Locate the cell with the specified text and output its [x, y] center coordinate. 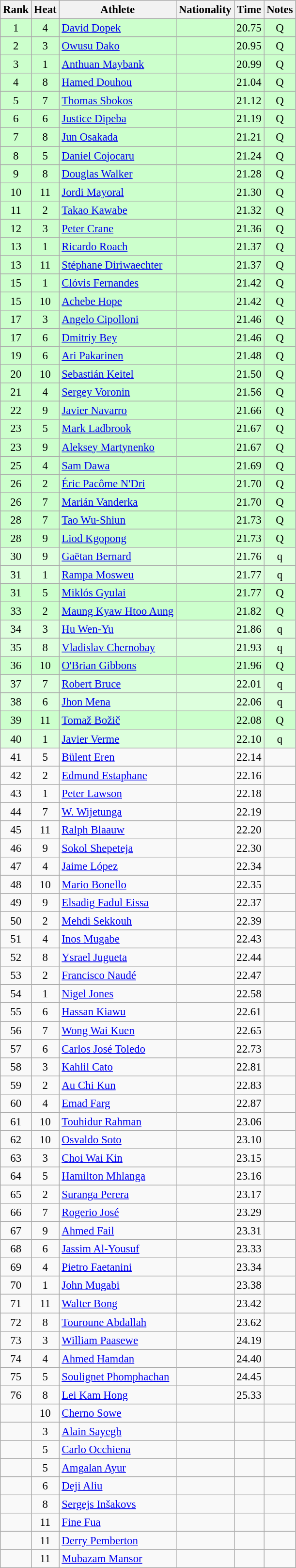
37 [16, 684]
53 [16, 976]
Javier Verme [118, 739]
22.34 [249, 866]
20.99 [249, 64]
Vladislav Chernobay [118, 648]
23.16 [249, 1176]
55 [16, 1012]
64 [16, 1176]
Cherno Sowe [118, 1413]
38 [16, 703]
21.69 [249, 465]
Javier Navarro [118, 411]
Mario Bonello [118, 884]
Jhon Mena [118, 703]
30 [16, 557]
61 [16, 1121]
Heat [46, 10]
21.76 [249, 557]
Lei Kam Hong [118, 1395]
21.12 [249, 101]
Ahmed Hamdan [118, 1359]
21.24 [249, 156]
Fine Fua [118, 1522]
23.29 [249, 1213]
Owusu Dako [118, 46]
22.58 [249, 994]
Sebastián Keitel [118, 374]
Carlo Occhiena [118, 1450]
63 [16, 1158]
22.81 [249, 1067]
24.40 [249, 1359]
22.08 [249, 720]
23.38 [249, 1285]
Thomas Sbokos [118, 101]
65 [16, 1195]
Mark Ladbrook [118, 429]
Osvaldo Soto [118, 1140]
Anthuan Maybank [118, 64]
48 [16, 884]
Kahlil Cato [118, 1067]
23.33 [249, 1249]
Notes [280, 10]
Gaëtan Bernard [118, 557]
21.48 [249, 356]
35 [16, 648]
Justice Dipeba [118, 119]
John Mugabi [118, 1285]
22 [16, 411]
23.31 [249, 1231]
Jassim Al-Yousuf [118, 1249]
42 [16, 775]
40 [16, 739]
Ysrael Jugueta [118, 958]
59 [16, 1085]
Ahmed Fail [118, 1231]
21.96 [249, 666]
22.44 [249, 958]
21.86 [249, 629]
Amgalan Ayur [118, 1468]
O'Brian Gibbons [118, 666]
44 [16, 812]
24.45 [249, 1376]
20.75 [249, 28]
67 [16, 1231]
Derry Pemberton [118, 1541]
Edmund Estaphane [118, 775]
21.56 [249, 392]
Liod Kgopong [118, 538]
23.34 [249, 1267]
76 [16, 1395]
Hamilton Mhlanga [118, 1176]
60 [16, 1104]
Rogerio José [118, 1213]
34 [16, 629]
Touroune Abdallah [118, 1322]
Pietro Faetanini [118, 1267]
Sokol Shepeteja [118, 848]
25 [16, 465]
Tao Wu-Shiun [118, 520]
22.43 [249, 939]
Hassan Kiawu [118, 1012]
Hu Wen-Yu [118, 629]
22.47 [249, 976]
Mubazam Mansor [118, 1559]
22.06 [249, 703]
47 [16, 866]
Jordi Mayoral [118, 192]
75 [16, 1376]
Touhidur Rahman [118, 1121]
22.20 [249, 830]
Peter Crane [118, 228]
Choi Wai Kin [118, 1158]
22.35 [249, 884]
52 [16, 958]
Au Chi Kun [118, 1085]
Deji Aliu [118, 1486]
50 [16, 921]
Hamed Douhou [118, 82]
21.32 [249, 210]
73 [16, 1340]
54 [16, 994]
Daniel Cojocaru [118, 156]
22.37 [249, 903]
62 [16, 1140]
66 [16, 1213]
12 [16, 228]
21.21 [249, 137]
22.30 [249, 848]
20 [16, 374]
Jun Osakada [118, 137]
Douglas Walker [118, 174]
David Dopek [118, 28]
23.62 [249, 1322]
Carlos José Toledo [118, 1049]
21.66 [249, 411]
23.15 [249, 1158]
22.01 [249, 684]
19 [16, 356]
21.93 [249, 648]
23.17 [249, 1195]
Ricardo Roach [118, 247]
22.18 [249, 793]
Francisco Naudé [118, 976]
Ari Pakarinen [118, 356]
22.39 [249, 921]
51 [16, 939]
69 [16, 1267]
Elsadig Fadul Eissa [118, 903]
Takao Kawabe [118, 210]
70 [16, 1285]
Clóvis Fernandes [118, 283]
43 [16, 793]
21.82 [249, 611]
Aleksey Martynenko [118, 447]
45 [16, 830]
Alain Sayegh [118, 1431]
Tomaž Božič [118, 720]
Peter Lawson [118, 793]
22.73 [249, 1049]
Ralph Blaauw [118, 830]
24.19 [249, 1340]
41 [16, 757]
Bülent Eren [118, 757]
Walter Bong [118, 1304]
22.19 [249, 812]
49 [16, 903]
58 [16, 1067]
71 [16, 1304]
Nigel Jones [118, 994]
22.65 [249, 1030]
Marián Vanderka [118, 502]
57 [16, 1049]
Mehdi Sekkouh [118, 921]
William Paasewe [118, 1340]
68 [16, 1249]
W. Wijetunga [118, 812]
Suranga Perera [118, 1195]
20.95 [249, 46]
23.10 [249, 1140]
22.87 [249, 1104]
Rampa Mosweu [118, 575]
Éric Pacôme N'Dri [118, 483]
21 [16, 392]
Miklós Gyulai [118, 593]
Inos Mugabe [118, 939]
74 [16, 1359]
Stéphane Diriwaechter [118, 265]
25.33 [249, 1395]
46 [16, 848]
Soulignet Phomphachan [118, 1376]
22.61 [249, 1012]
22.83 [249, 1085]
Angelo Cipolloni [118, 320]
36 [16, 666]
56 [16, 1030]
Robert Bruce [118, 684]
Time [249, 10]
23.06 [249, 1121]
Maung Kyaw Htoo Aung [118, 611]
72 [16, 1322]
21.19 [249, 119]
23.42 [249, 1304]
Jaime López [118, 866]
39 [16, 720]
Athlete [118, 10]
33 [16, 611]
21.04 [249, 82]
21.36 [249, 228]
Wong Wai Kuen [118, 1030]
21.28 [249, 174]
Sergejs Inšakovs [118, 1504]
21.50 [249, 374]
21.30 [249, 192]
Nationality [205, 10]
22.16 [249, 775]
Sergey Voronin [118, 392]
Achebe Hope [118, 301]
Dmitriy Bey [118, 338]
Rank [16, 10]
22.14 [249, 757]
22.10 [249, 739]
Sam Dawa [118, 465]
Emad Farg [118, 1104]
